Pinpoint the cell where the given text exists, returning its (X, Y) midpoint coordinate. 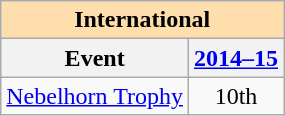
International (142, 20)
Event (95, 58)
10th (236, 96)
2014–15 (236, 58)
Nebelhorn Trophy (95, 96)
